Detect which cell encompasses the target text, then output its (x, y) center coordinate. 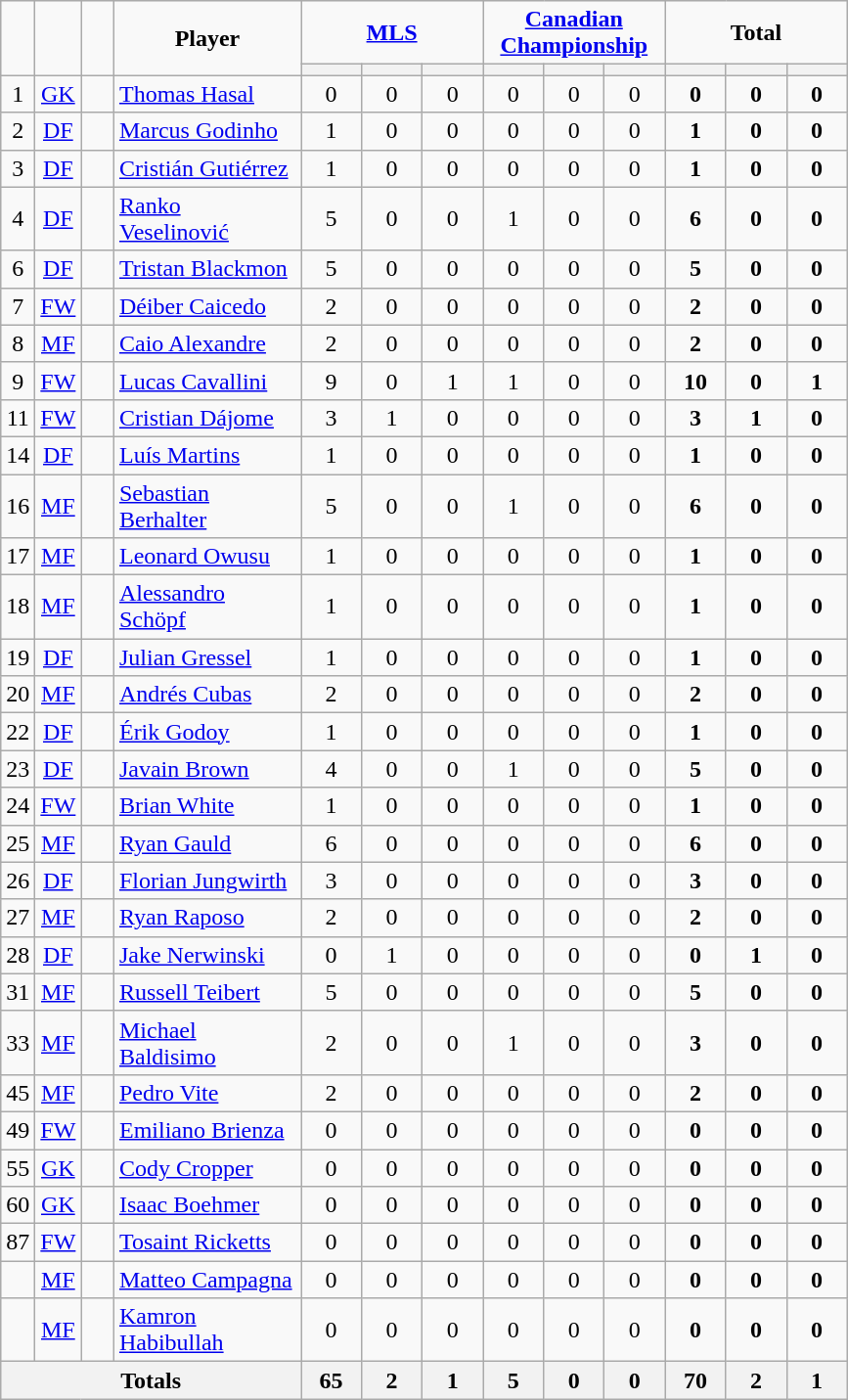
Player (207, 38)
87 (18, 1242)
45 (18, 1093)
Alessandro Schöpf (207, 607)
16 (18, 505)
18 (18, 607)
28 (18, 955)
Sebastian Berhalter (207, 505)
Leonard Owusu (207, 557)
Emiliano Brienza (207, 1130)
Cody Cropper (207, 1167)
Florian Jungwirth (207, 881)
31 (18, 992)
8 (18, 343)
Isaac Boehmer (207, 1205)
Canadian Championship (574, 33)
27 (18, 918)
Kamron Habibullah (207, 1331)
Marcus Godinho (207, 131)
Luís Martins (207, 455)
Caio Alexandre (207, 343)
11 (18, 418)
33 (18, 1043)
Jake Nerwinski (207, 955)
Déiber Caicedo (207, 306)
19 (18, 657)
Julian Gressel (207, 657)
26 (18, 881)
10 (695, 381)
20 (18, 695)
Russell Teibert (207, 992)
17 (18, 557)
23 (18, 769)
Tristan Blackmon (207, 269)
70 (695, 1380)
24 (18, 806)
25 (18, 843)
22 (18, 732)
Matteo Campagna (207, 1280)
49 (18, 1130)
60 (18, 1205)
Brian White (207, 806)
Totals (151, 1380)
Ryan Raposo (207, 918)
Cristian Dájome (207, 418)
14 (18, 455)
Pedro Vite (207, 1093)
Lucas Cavallini (207, 381)
7 (18, 306)
Javain Brown (207, 769)
Thomas Hasal (207, 94)
Michael Baldisimo (207, 1043)
55 (18, 1167)
Cristián Gutiérrez (207, 168)
Ranko Veselinović (207, 219)
65 (332, 1380)
Total (756, 33)
Tosaint Ricketts (207, 1242)
MLS (392, 33)
Érik Godoy (207, 732)
Ryan Gauld (207, 843)
Andrés Cubas (207, 695)
